From the cell containing the given text, extract its center point as (X, Y) coordinate. 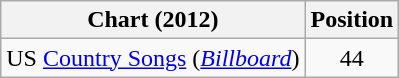
44 (352, 58)
Chart (2012) (153, 20)
Position (352, 20)
US Country Songs (Billboard) (153, 58)
